Find where the given text appears and provide that cell's center as (X, Y) coordinate. 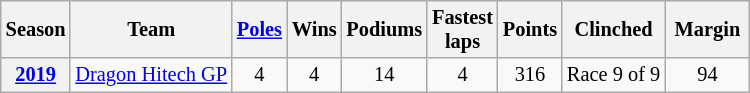
Clinched (614, 29)
2019 (36, 75)
Race 9 of 9 (614, 75)
Podiums (385, 29)
Fastest laps (462, 29)
94 (708, 75)
Margin (708, 29)
14 (385, 75)
Team (150, 29)
Dragon Hitech GP (150, 75)
316 (530, 75)
Points (530, 29)
Poles (260, 29)
Wins (314, 29)
Season (36, 29)
